Extract the [X, Y] coordinate from the center of the cell holding the provided text.  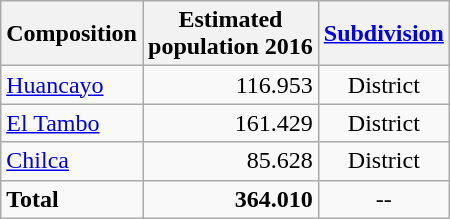
85.628 [230, 161]
Subdivision [384, 34]
Composition [72, 34]
Chilca [72, 161]
El Tambo [72, 123]
116.953 [230, 85]
161.429 [230, 123]
Total [72, 199]
Huancayo [72, 85]
Estimated population 2016 [230, 34]
-- [384, 199]
364.010 [230, 199]
